Detect which cell encompasses the target text, then output its [X, Y] center coordinate. 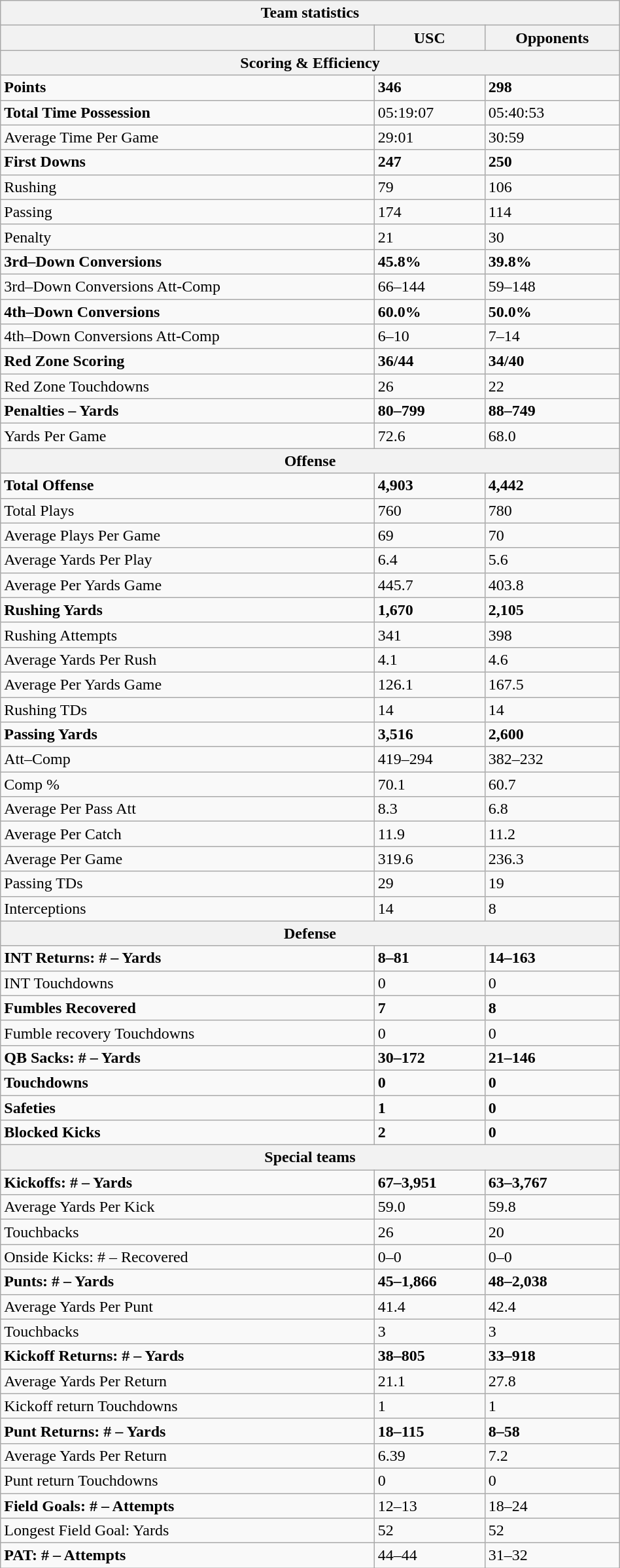
Punt return Touchdowns [188, 1480]
05:40:53 [552, 112]
445.7 [429, 585]
319.6 [429, 859]
250 [552, 162]
4th–Down Conversions Att-Comp [188, 337]
6.39 [429, 1456]
Punt Returns: # – Yards [188, 1431]
Average Per Pass Att [188, 809]
INT Returns: # – Yards [188, 958]
29 [429, 884]
11.9 [429, 834]
Average Per Catch [188, 834]
Field Goals: # – Attempts [188, 1505]
7 [429, 1008]
8–58 [552, 1431]
Safeties [188, 1108]
7.2 [552, 1456]
44–44 [429, 1556]
298 [552, 88]
45.8% [429, 261]
Defense [310, 933]
Rushing Attempts [188, 635]
Red Zone Scoring [188, 361]
174 [429, 212]
7–14 [552, 337]
Rushing [188, 187]
60.0% [429, 312]
USC [429, 38]
382–232 [552, 759]
70.1 [429, 784]
68.0 [552, 436]
Penalties – Yards [188, 411]
3rd–Down Conversions [188, 261]
Touchdowns [188, 1082]
41.4 [429, 1307]
59.8 [552, 1207]
Team statistics [310, 13]
4th–Down Conversions [188, 312]
42.4 [552, 1307]
12–13 [429, 1505]
3rd–Down Conversions Att-Comp [188, 286]
27.8 [552, 1381]
6–10 [429, 337]
760 [429, 510]
11.2 [552, 834]
236.3 [552, 859]
398 [552, 635]
4,903 [429, 486]
Att–Comp [188, 759]
Average Yards Per Rush [188, 659]
4,442 [552, 486]
Rushing TDs [188, 709]
05:19:07 [429, 112]
346 [429, 88]
59–148 [552, 286]
20 [552, 1232]
Average Time Per Game [188, 137]
18–24 [552, 1505]
341 [429, 635]
Average Yards Per Punt [188, 1307]
106 [552, 187]
Total Time Possession [188, 112]
88–749 [552, 411]
22 [552, 386]
4.1 [429, 659]
403.8 [552, 585]
8.3 [429, 809]
Fumble recovery Touchdowns [188, 1033]
Red Zone Touchdowns [188, 386]
Total Plays [188, 510]
38–805 [429, 1356]
79 [429, 187]
247 [429, 162]
50.0% [552, 312]
19 [552, 884]
33–918 [552, 1356]
Points [188, 88]
1,670 [429, 610]
Interceptions [188, 909]
21 [429, 237]
Longest Field Goal: Yards [188, 1531]
QB Sacks: # – Yards [188, 1058]
59.0 [429, 1207]
PAT: # – Attempts [188, 1556]
30:59 [552, 137]
INT Touchdowns [188, 983]
Passing [188, 212]
Punts: # – Yards [188, 1282]
72.6 [429, 436]
63–3,767 [552, 1182]
Kickoffs: # – Yards [188, 1182]
Passing Yards [188, 735]
80–799 [429, 411]
69 [429, 535]
Fumbles Recovered [188, 1008]
Average Plays Per Game [188, 535]
5.6 [552, 560]
Kickoff return Touchdowns [188, 1406]
Average Yards Per Play [188, 560]
48–2,038 [552, 1282]
Passing TDs [188, 884]
6.4 [429, 560]
36/44 [429, 361]
2,600 [552, 735]
Opponents [552, 38]
30 [552, 237]
29:01 [429, 137]
Total Offense [188, 486]
30–172 [429, 1058]
Average Per Game [188, 859]
167.5 [552, 684]
419–294 [429, 759]
66–144 [429, 286]
Kickoff Returns: # – Yards [188, 1356]
Penalty [188, 237]
3,516 [429, 735]
Onside Kicks: # – Recovered [188, 1257]
45–1,866 [429, 1282]
6.8 [552, 809]
780 [552, 510]
14–163 [552, 958]
21–146 [552, 1058]
126.1 [429, 684]
First Downs [188, 162]
70 [552, 535]
39.8% [552, 261]
Yards Per Game [188, 436]
18–115 [429, 1431]
60.7 [552, 784]
Special teams [310, 1158]
2 [429, 1133]
Offense [310, 461]
Rushing Yards [188, 610]
Blocked Kicks [188, 1133]
34/40 [552, 361]
114 [552, 212]
67–3,951 [429, 1182]
31–32 [552, 1556]
8–81 [429, 958]
Scoring & Efficiency [310, 63]
Average Yards Per Kick [188, 1207]
2,105 [552, 610]
Comp % [188, 784]
4.6 [552, 659]
21.1 [429, 1381]
